Determine the [x, y] coordinate at the center of the cell enclosing the given text.  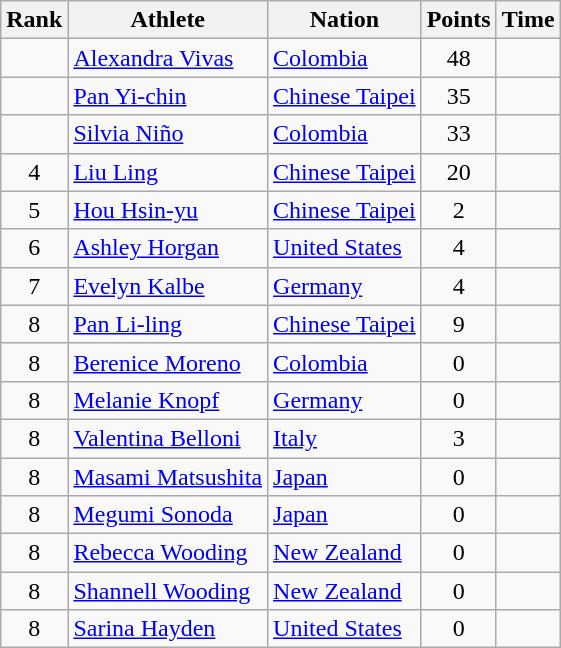
Valentina Belloni [168, 438]
Rebecca Wooding [168, 553]
Silvia Niño [168, 134]
Sarina Hayden [168, 629]
Nation [345, 20]
Berenice Moreno [168, 362]
3 [458, 438]
Ashley Horgan [168, 248]
2 [458, 210]
35 [458, 96]
33 [458, 134]
48 [458, 58]
Alexandra Vivas [168, 58]
Pan Yi-chin [168, 96]
20 [458, 172]
Pan Li-ling [168, 324]
Masami Matsushita [168, 477]
Rank [34, 20]
Athlete [168, 20]
9 [458, 324]
Italy [345, 438]
Shannell Wooding [168, 591]
Hou Hsin-yu [168, 210]
5 [34, 210]
Liu Ling [168, 172]
Melanie Knopf [168, 400]
Points [458, 20]
Evelyn Kalbe [168, 286]
6 [34, 248]
Megumi Sonoda [168, 515]
Time [528, 20]
7 [34, 286]
